Determine the [x, y] coordinate at the center of the cell enclosing the given text.  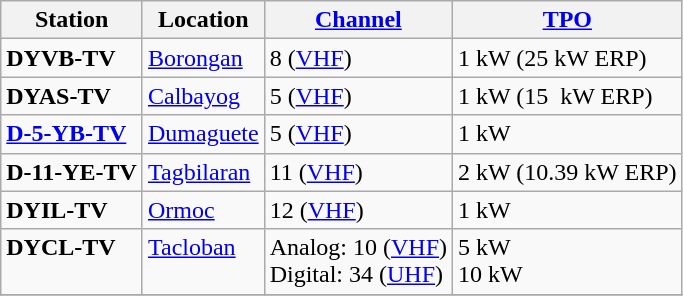
DYVB-TV [72, 58]
Station [72, 20]
D-5-YB-TV [72, 134]
TPO [568, 20]
2 kW (10.39 kW ERP) [568, 172]
DYAS-TV [72, 96]
1 kW (15 kW ERP) [568, 96]
Location [203, 20]
Analog: 10 (VHF)Digital: 34 (UHF) [358, 262]
5 kW10 kW [568, 262]
Tacloban [203, 262]
12 (VHF) [358, 210]
Borongan [203, 58]
Ormoc [203, 210]
DYIL-TV [72, 210]
1 kW (25 kW ERP) [568, 58]
Channel [358, 20]
Tagbilaran [203, 172]
D-11-YE-TV [72, 172]
Calbayog [203, 96]
11 (VHF) [358, 172]
DYCL-TV [72, 262]
8 (VHF) [358, 58]
Dumaguete [203, 134]
